Provide the (x, y) coordinate of the cell's center where the given text is located.  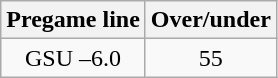
GSU –6.0 (74, 58)
55 (210, 58)
Over/under (210, 20)
Pregame line (74, 20)
